Return the [x, y] coordinate for the center point of the cell that contains the specified text.  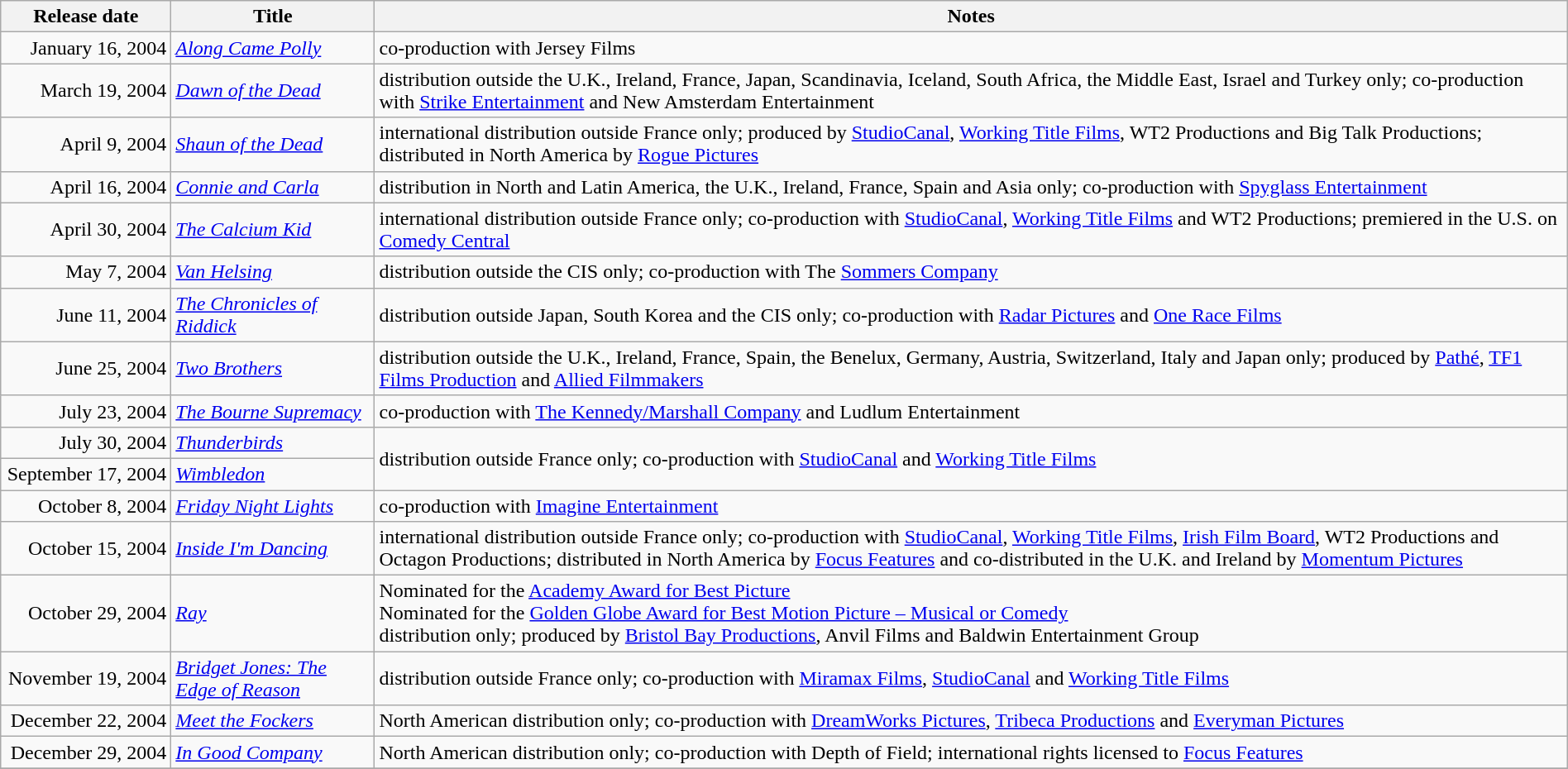
distribution outside the CIS only; co-production with The Sommers Company [971, 272]
Bridget Jones: The Edge of Reason [273, 678]
December 29, 2004 [86, 752]
Meet the Fockers [273, 721]
October 29, 2004 [86, 614]
The Bourne Supremacy [273, 411]
co-production with Jersey Films [971, 48]
Along Came Polly [273, 48]
June 11, 2004 [86, 314]
Van Helsing [273, 272]
April 30, 2004 [86, 230]
Thunderbirds [273, 442]
March 19, 2004 [86, 91]
November 19, 2004 [86, 678]
Wimbledon [273, 474]
May 7, 2004 [86, 272]
July 23, 2004 [86, 411]
Title [273, 17]
Two Brothers [273, 369]
The Calcium Kid [273, 230]
Ray [273, 614]
July 30, 2004 [86, 442]
North American distribution only; co-production with DreamWorks Pictures, Tribeca Productions and Everyman Pictures [971, 721]
June 25, 2004 [86, 369]
Connie and Carla [273, 187]
Shaun of the Dead [273, 144]
April 9, 2004 [86, 144]
distribution outside France only; co-production with Miramax Films, StudioCanal and Working Title Films [971, 678]
October 15, 2004 [86, 549]
April 16, 2004 [86, 187]
distribution outside France only; co-production with StudioCanal and Working Title Films [971, 458]
In Good Company [273, 752]
Release date [86, 17]
Inside I'm Dancing [273, 549]
Dawn of the Dead [273, 91]
distribution in North and Latin America, the U.K., Ireland, France, Spain and Asia only; co-production with Spyglass Entertainment [971, 187]
December 22, 2004 [86, 721]
Friday Night Lights [273, 505]
North American distribution only; co-production with Depth of Field; international rights licensed to Focus Features [971, 752]
September 17, 2004 [86, 474]
co-production with Imagine Entertainment [971, 505]
Notes [971, 17]
January 16, 2004 [86, 48]
distribution outside Japan, South Korea and the CIS only; co-production with Radar Pictures and One Race Films [971, 314]
The Chronicles of Riddick [273, 314]
October 8, 2004 [86, 505]
co-production with The Kennedy/Marshall Company and Ludlum Entertainment [971, 411]
